For the text-containing cell, return its midpoint in [X, Y] coordinate format. 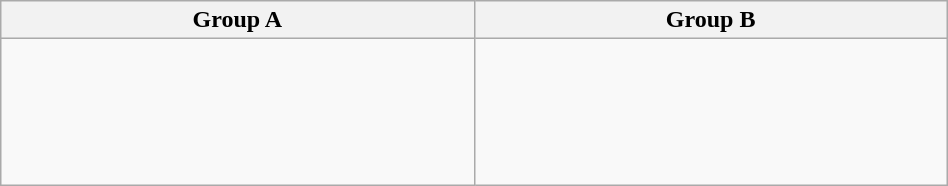
Group A [238, 20]
Group B [710, 20]
